Pinpoint the cell where the given text exists, returning its [x, y] midpoint coordinate. 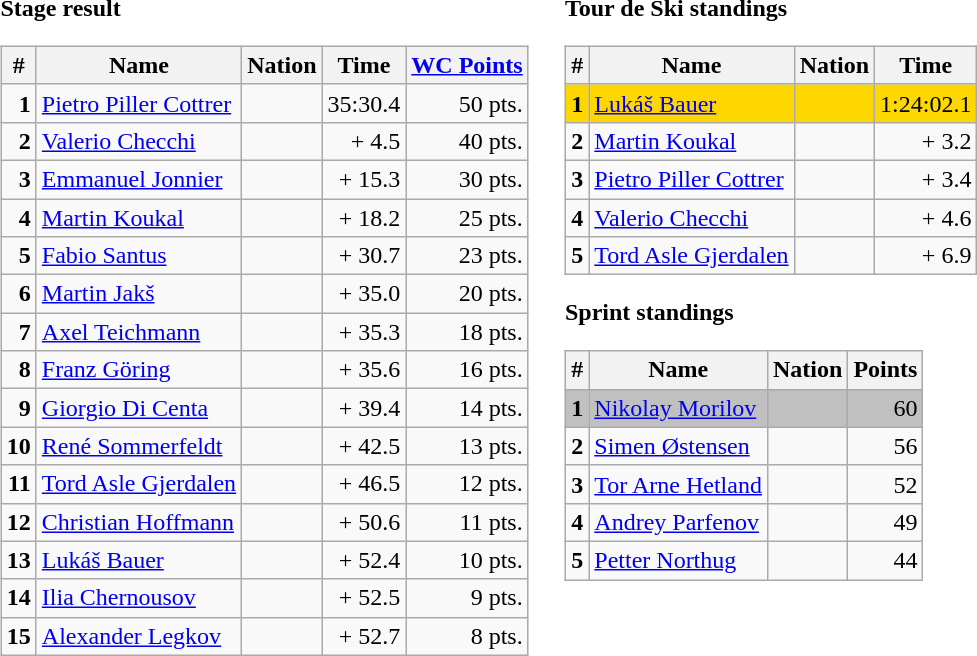
Simen Østensen [678, 446]
+ 50.6 [364, 522]
René Sommerfeldt [138, 446]
13 [18, 560]
13 pts. [467, 446]
18 pts. [467, 332]
1:24:02.1 [926, 103]
10 pts. [467, 560]
+ 30.7 [364, 256]
10 [18, 446]
Andrey Parfenov [678, 522]
Franz Göring [138, 370]
Martin Jakš [138, 294]
8 [18, 370]
+ 35.3 [364, 332]
7 [18, 332]
14 pts. [467, 408]
+ 4.5 [364, 141]
30 pts. [467, 179]
+ 52.5 [364, 598]
Nikolay Morilov [678, 408]
WC Points [467, 65]
+ 15.3 [364, 179]
12 [18, 522]
+ 39.4 [364, 408]
+ 6.9 [926, 256]
14 [18, 598]
+ 35.0 [364, 294]
44 [886, 560]
49 [886, 522]
+ 52.4 [364, 560]
25 pts. [467, 217]
+ 46.5 [364, 484]
+ 42.5 [364, 446]
52 [886, 484]
Giorgio Di Centa [138, 408]
Points [886, 370]
+ 35.6 [364, 370]
Tor Arne Hetland [678, 484]
Axel Teichmann [138, 332]
Christian Hoffmann [138, 522]
+ 3.4 [926, 179]
9 [18, 408]
9 pts. [467, 598]
16 pts. [467, 370]
Fabio Santus [138, 256]
Emmanuel Jonnier [138, 179]
+ 52.7 [364, 636]
11 [18, 484]
Ilia Chernousov [138, 598]
Petter Northug [678, 560]
56 [886, 446]
23 pts. [467, 256]
12 pts. [467, 484]
35:30.4 [364, 103]
15 [18, 636]
60 [886, 408]
6 [18, 294]
+ 18.2 [364, 217]
+ 4.6 [926, 217]
20 pts. [467, 294]
11 pts. [467, 522]
50 pts. [467, 103]
8 pts. [467, 636]
40 pts. [467, 141]
Alexander Legkov [138, 636]
+ 3.2 [926, 141]
